Output the (x, y) coordinate of the center of the cell containing the given text.  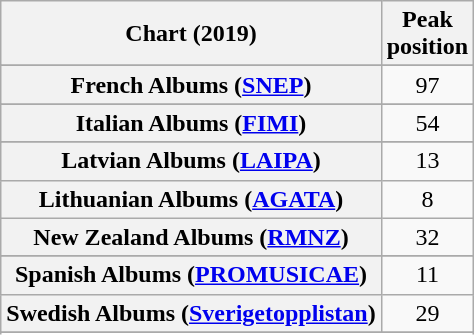
Latvian Albums (LAIPA) (191, 161)
13 (427, 161)
54 (427, 123)
11 (427, 275)
Chart (2019) (191, 34)
New Zealand Albums (RMNZ) (191, 237)
Peakposition (427, 34)
97 (427, 85)
Italian Albums (FIMI) (191, 123)
Swedish Albums (Sverigetopplistan) (191, 313)
29 (427, 313)
Spanish Albums (PROMUSICAE) (191, 275)
32 (427, 237)
8 (427, 199)
Lithuanian Albums (AGATA) (191, 199)
French Albums (SNEP) (191, 85)
